Provide the (x, y) coordinate of the cell's center where the given text is located.  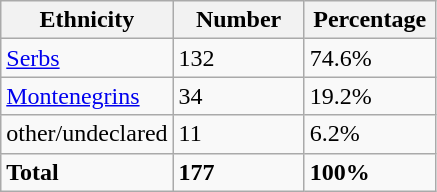
11 (238, 134)
Percentage (370, 20)
19.2% (370, 96)
Montenegrins (87, 96)
100% (370, 172)
other/undeclared (87, 134)
6.2% (370, 134)
177 (238, 172)
34 (238, 96)
Number (238, 20)
Total (87, 172)
74.6% (370, 58)
132 (238, 58)
Serbs (87, 58)
Ethnicity (87, 20)
